Return [X, Y] of the center of cell containing provided text 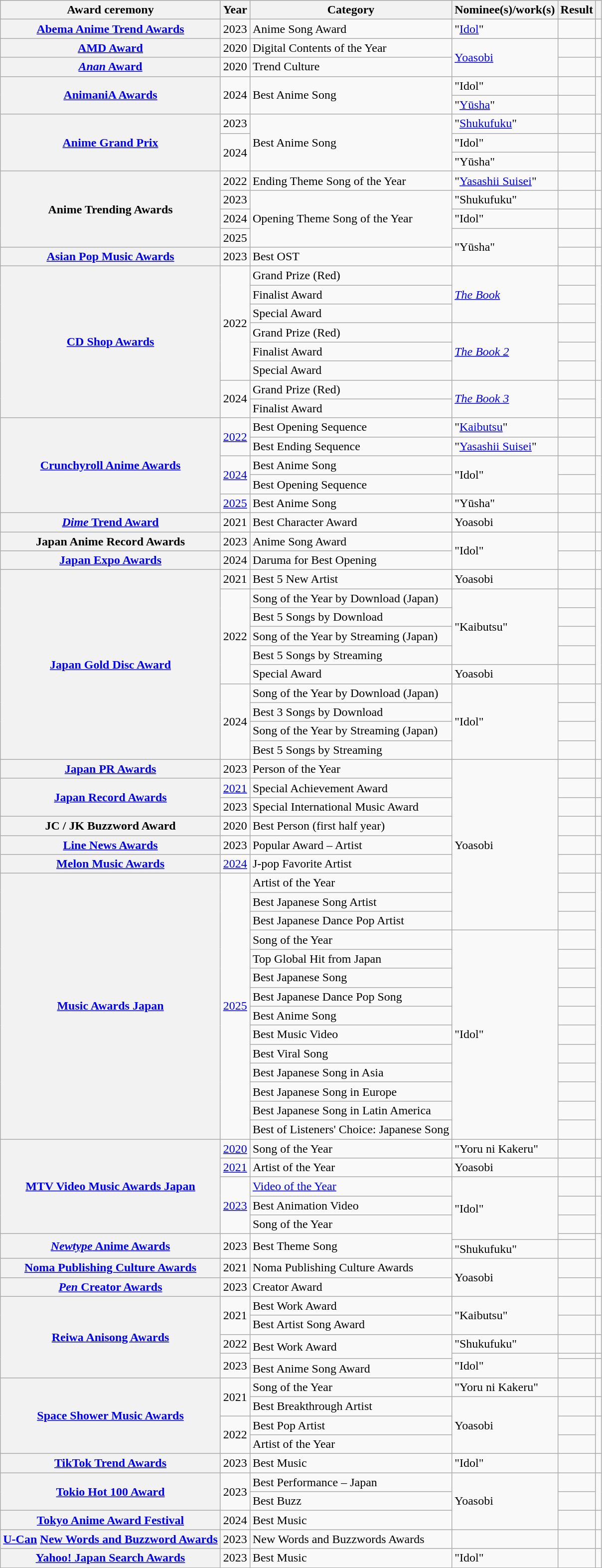
Best Japanese Song [351, 978]
Japan Gold Disc Award [111, 665]
Ending Theme Song of the Year [351, 180]
Top Global Hit from Japan [351, 959]
Best 5 New Artist [351, 579]
Best Music Video [351, 1035]
Space Shower Music Awards [111, 1415]
Best Japanese Dance Pop Artist [351, 921]
Year [235, 10]
Japan Record Awards [111, 797]
Best 3 Songs by Download [351, 712]
Award ceremony [111, 10]
MTV Video Music Awards Japan [111, 1186]
Dime Trend Award [111, 522]
Best Buzz [351, 1501]
Best Japanese Song in Latin America [351, 1110]
Video of the Year [351, 1187]
Crunchyroll Anime Awards [111, 465]
Category [351, 10]
Line News Awards [111, 845]
Best Japanese Song in Europe [351, 1091]
Best Pop Artist [351, 1425]
Tokio Hot 100 Award [111, 1492]
Reiwa Anisong Awards [111, 1337]
Best 5 Songs by Download [351, 617]
Nominee(s)/work(s) [505, 10]
Best Japanese Song in Asia [351, 1072]
Special Achievement Award [351, 788]
Yahoo! Japan Search Awards [111, 1558]
Best Viral Song [351, 1053]
Music Awards Japan [111, 1006]
TikTok Trend Awards [111, 1463]
Creator Award [351, 1287]
Best Anime Song Award [351, 1368]
The Book 2 [505, 351]
U-Can New Words and Buzzword Awards [111, 1539]
Special International Music Award [351, 807]
Anime Trending Awards [111, 209]
Newtype Anime Awards [111, 1246]
Anime Grand Prix [111, 143]
Anan Award [111, 67]
Result [577, 10]
Best Breakthrough Artist [351, 1406]
Best of Listeners' Choice: Japanese Song [351, 1129]
Tokyo Anime Award Festival [111, 1520]
Abema Anime Trend Awards [111, 29]
Digital Contents of the Year [351, 48]
Best Ending Sequence [351, 446]
J-pop Favorite Artist [351, 864]
Popular Award – Artist [351, 845]
JC / JK Buzzword Award [111, 826]
Japan Expo Awards [111, 560]
Japan PR Awards [111, 769]
Asian Pop Music Awards [111, 257]
Best Performance – Japan [351, 1482]
Pen Creator Awards [111, 1287]
AnimaniA Awards [111, 95]
New Words and Buzzwords Awards [351, 1539]
Best OST [351, 257]
Trend Culture [351, 67]
CD Shop Awards [111, 342]
The Book 3 [505, 399]
Best Japanese Song Artist [351, 902]
Melon Music Awards [111, 864]
Best Person (first half year) [351, 826]
AMD Award [111, 48]
Daruma for Best Opening [351, 560]
Person of the Year [351, 769]
Best Artist Song Award [351, 1325]
The Book [505, 295]
Best Theme Song [351, 1246]
Opening Theme Song of the Year [351, 218]
Best Character Award [351, 522]
Japan Anime Record Awards [111, 541]
Best Animation Video [351, 1206]
Best Japanese Dance Pop Song [351, 997]
